Return [X, Y] of the center of cell containing provided text 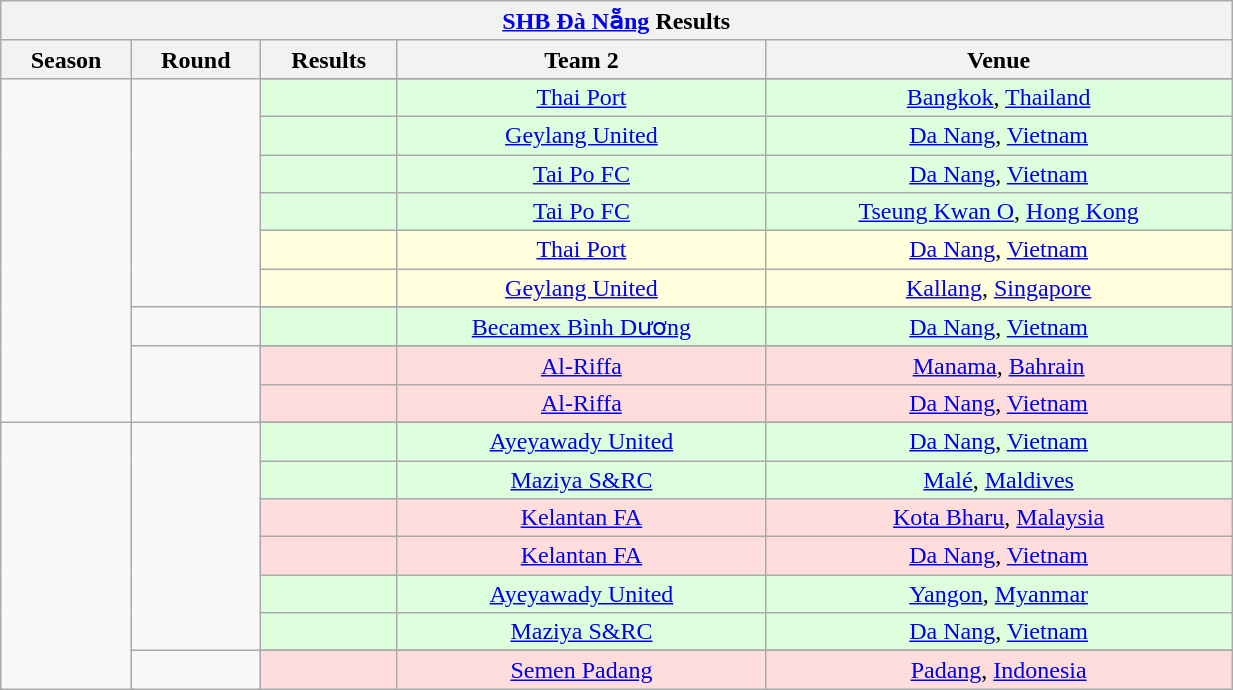
Round [196, 59]
Manama, Bahrain [999, 365]
Yangon, Myanmar [999, 594]
Tseung Kwan O, Hong Kong [999, 212]
Padang, Indonesia [999, 670]
Kota Bharu, Malaysia [999, 518]
Bangkok, Thailand [999, 97]
Semen Padang [581, 670]
SHB Đà Nẵng Results [616, 21]
Team 2 [581, 59]
Malé, Maldives [999, 479]
Kallang, Singapore [999, 288]
Venue [999, 59]
Results [328, 59]
Becamex Bình Dương [581, 327]
Season [66, 59]
